Determine the [X, Y] coordinate at the center of the cell enclosing the given text.  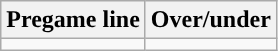
Over/under [210, 20]
Pregame line [74, 20]
